Search for the cell housing the specified text and yield its (X, Y) center coordinate. 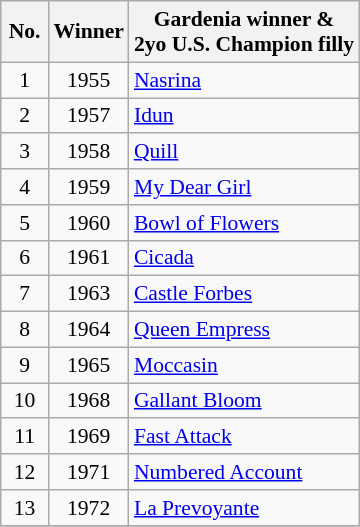
8 (25, 330)
1968 (88, 401)
My Dear Girl (244, 187)
7 (25, 294)
1961 (88, 258)
Queen Empress (244, 330)
1957 (88, 116)
Moccasin (244, 365)
1959 (88, 187)
Gardenia winner & 2yo U.S. Champion filly (244, 32)
No. (25, 32)
6 (25, 258)
5 (25, 223)
11 (25, 437)
Bowl of Flowers (244, 223)
3 (25, 152)
1972 (88, 508)
9 (25, 365)
1 (25, 80)
Numbered Account (244, 472)
Nasrina (244, 80)
Winner (88, 32)
12 (25, 472)
1971 (88, 472)
Quill (244, 152)
1969 (88, 437)
1963 (88, 294)
1958 (88, 152)
1955 (88, 80)
Gallant Bloom (244, 401)
4 (25, 187)
1965 (88, 365)
Idun (244, 116)
Castle Forbes (244, 294)
2 (25, 116)
10 (25, 401)
1964 (88, 330)
Fast Attack (244, 437)
13 (25, 508)
La Prevoyante (244, 508)
Cicada (244, 258)
1960 (88, 223)
